Detect which cell encompasses the target text, then output its (x, y) center coordinate. 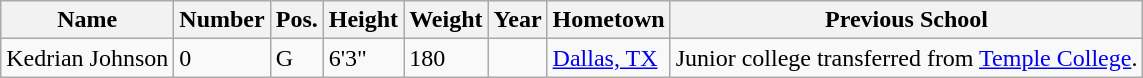
Pos. (296, 20)
Height (363, 20)
Kedrian Johnson (88, 58)
Number (222, 20)
Weight (446, 20)
Previous School (906, 20)
Dallas, TX (608, 58)
6'3" (363, 58)
Junior college transferred from Temple College. (906, 58)
Year (518, 20)
0 (222, 58)
G (296, 58)
180 (446, 58)
Name (88, 20)
Hometown (608, 20)
